Detect which cell encompasses the target text, then output its (x, y) center coordinate. 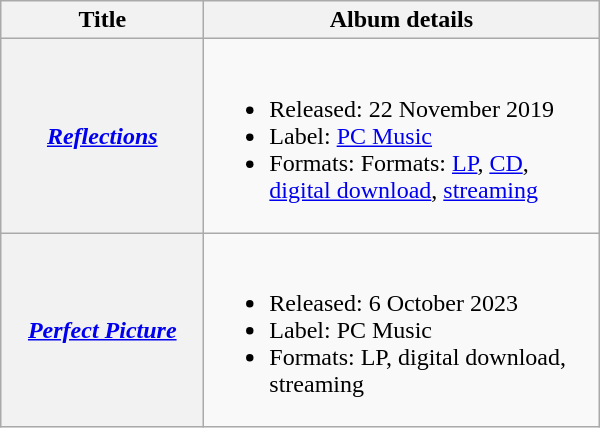
Released: 22 November 2019Label: PC MusicFormats: Formats: LP, CD, digital download, streaming (402, 136)
Released: 6 October 2023Label: PC MusicFormats: LP, digital download, streaming (402, 330)
Perfect Picture (102, 330)
Title (102, 20)
Reflections (102, 136)
Album details (402, 20)
